Search for the cell housing the specified text and yield its [x, y] center coordinate. 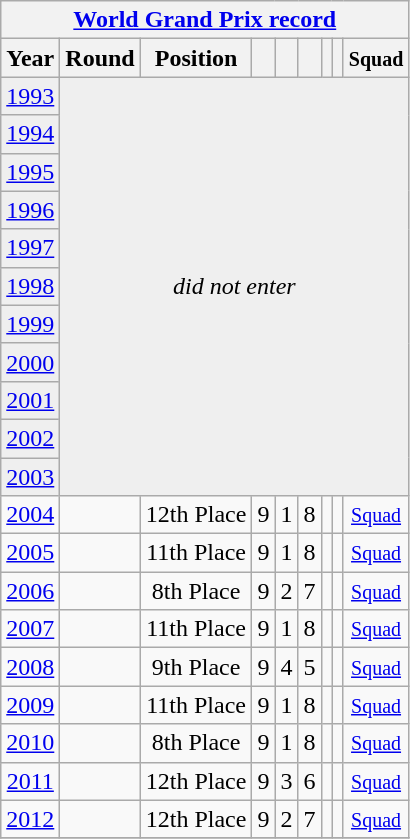
World Grand Prix record [205, 20]
2010 [30, 743]
2002 [30, 438]
6 [310, 781]
1993 [30, 96]
5 [310, 667]
2007 [30, 629]
Year [30, 58]
2005 [30, 553]
1998 [30, 286]
1999 [30, 324]
2006 [30, 591]
Position [196, 58]
3 [286, 781]
1997 [30, 248]
9th Place [196, 667]
Round [100, 58]
1996 [30, 210]
did not enter [234, 286]
2004 [30, 515]
2011 [30, 781]
2000 [30, 362]
2009 [30, 705]
4 [286, 667]
1994 [30, 134]
2003 [30, 477]
1995 [30, 172]
2008 [30, 667]
2001 [30, 400]
2012 [30, 819]
